From the cell containing the given text, extract its center point as [x, y] coordinate. 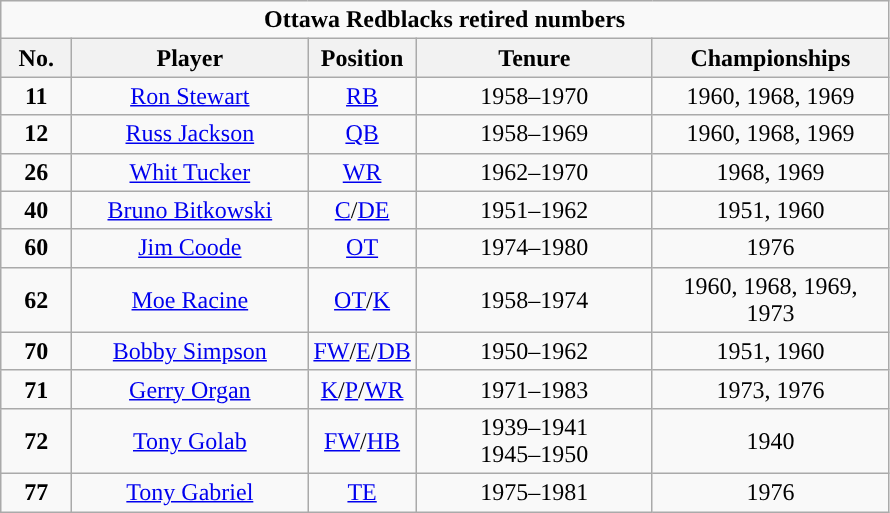
TE [362, 492]
Russ Jackson [190, 134]
1975–1981 [534, 492]
1962–1970 [534, 172]
FW/E/DB [362, 351]
C/DE [362, 210]
Ron Stewart [190, 96]
1958–1969 [534, 134]
Tony Golab [190, 440]
Player [190, 58]
72 [36, 440]
1974–1980 [534, 248]
62 [36, 300]
1940 [770, 440]
Bruno Bitkowski [190, 210]
12 [36, 134]
FW/HB [362, 440]
Jim Coode [190, 248]
Tony Gabriel [190, 492]
1968, 1969 [770, 172]
Moe Racine [190, 300]
1939–19411945–1950 [534, 440]
Position [362, 58]
26 [36, 172]
1960, 1968, 1969, 1973 [770, 300]
Ottawa Redblacks retired numbers [445, 20]
OT [362, 248]
Tenure [534, 58]
RB [362, 96]
Gerry Organ [190, 389]
OT/K [362, 300]
WR [362, 172]
1958–1974 [534, 300]
K/P/WR [362, 389]
11 [36, 96]
Championships [770, 58]
1950–1962 [534, 351]
QB [362, 134]
No. [36, 58]
Whit Tucker [190, 172]
1971–1983 [534, 389]
60 [36, 248]
1958–1970 [534, 96]
40 [36, 210]
77 [36, 492]
71 [36, 389]
70 [36, 351]
Bobby Simpson [190, 351]
1951–1962 [534, 210]
1973, 1976 [770, 389]
